Determine the (X, Y) coordinate at the center of the cell enclosing the given text.  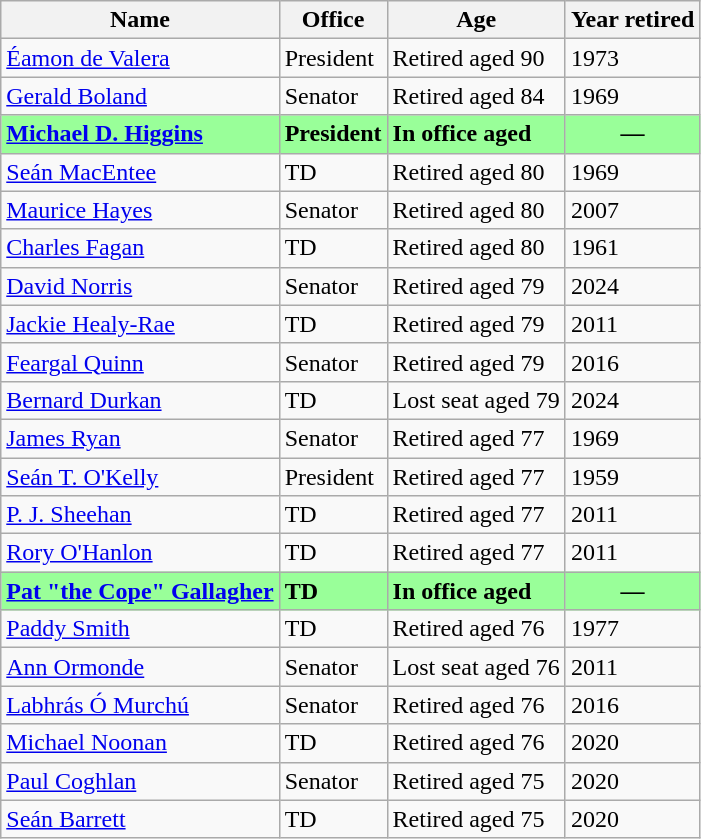
2007 (632, 210)
Ann Ormonde (140, 667)
Maurice Hayes (140, 210)
Office (333, 20)
Paul Coghlan (140, 781)
Year retired (632, 20)
Rory O'Hanlon (140, 553)
1961 (632, 248)
1959 (632, 477)
Seán T. O'Kelly (140, 477)
Age (476, 20)
P. J. Sheehan (140, 515)
Lost seat aged 76 (476, 667)
Gerald Boland (140, 96)
Seán MacEntee (140, 172)
1977 (632, 629)
Michael Noonan (140, 743)
Paddy Smith (140, 629)
Éamon de Valera (140, 58)
Michael D. Higgins (140, 134)
Pat "the Cope" Gallagher (140, 591)
Charles Fagan (140, 248)
David Norris (140, 286)
Name (140, 20)
Feargal Quinn (140, 362)
Jackie Healy-Rae (140, 324)
Retired aged 84 (476, 96)
Retired aged 90 (476, 58)
Seán Barrett (140, 819)
Labhrás Ó Murchú (140, 705)
Bernard Durkan (140, 400)
James Ryan (140, 438)
Lost seat aged 79 (476, 400)
1973 (632, 58)
